Detect which cell encompasses the target text, then output its (x, y) center coordinate. 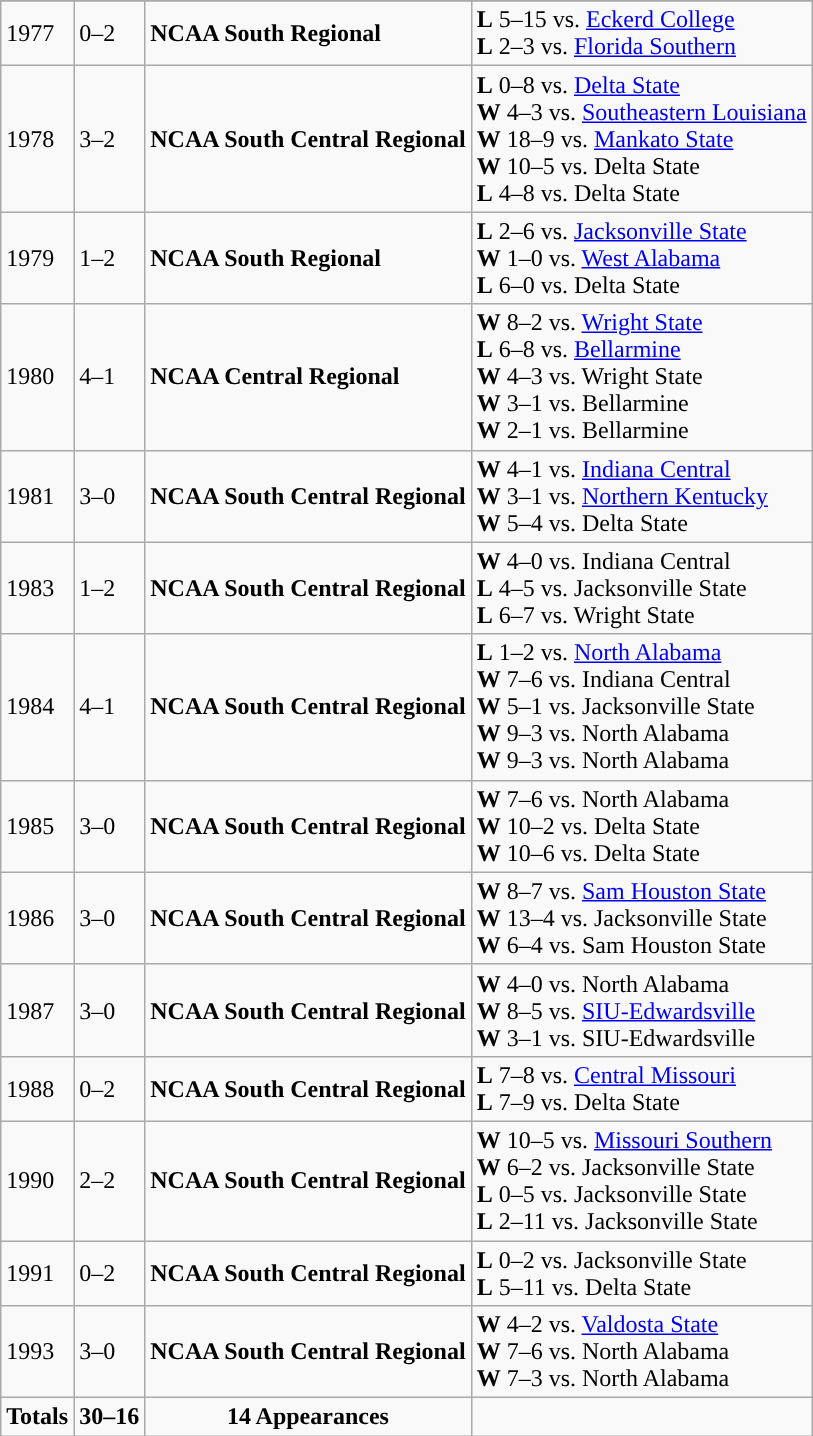
30–16 (110, 1417)
L 5–15 vs. Eckerd CollegeL 2–3 vs. Florida Southern (642, 34)
1988 (38, 1088)
1977 (38, 34)
W 7–6 vs. North AlabamaW 10–2 vs. Delta StateW 10–6 vs. Delta State (642, 826)
1979 (38, 258)
L 1–2 vs. North AlabamaW 7–6 vs. Indiana CentralW 5–1 vs. Jacksonville StateW 9–3 vs. North AlabamaW 9–3 vs. North Alabama (642, 707)
W 8–2 vs. Wright StateL 6–8 vs. BellarmineW 4–3 vs. Wright StateW 3–1 vs. BellarmineW 2–1 vs. Bellarmine (642, 377)
1981 (38, 496)
3–2 (110, 139)
1984 (38, 707)
1986 (38, 918)
2–2 (110, 1180)
NCAA Central Regional (308, 377)
W 4–2 vs. Valdosta StateW 7–6 vs. North AlabamaW 7–3 vs. North Alabama (642, 1352)
W 4–0 vs. Indiana CentralL 4–5 vs. Jacksonville StateL 6–7 vs. Wright State (642, 588)
1983 (38, 588)
1991 (38, 1272)
1985 (38, 826)
Totals (38, 1417)
1987 (38, 1010)
L 0–2 vs. Jacksonville StateL 5–11 vs. Delta State (642, 1272)
L 0–8 vs. Delta StateW 4–3 vs. Southeastern LouisianaW 18–9 vs. Mankato StateW 10–5 vs. Delta StateL 4–8 vs. Delta State (642, 139)
1993 (38, 1352)
W 4–0 vs. North AlabamaW 8–5 vs. SIU-EdwardsvilleW 3–1 vs. SIU-Edwardsville (642, 1010)
1980 (38, 377)
14 Appearances (308, 1417)
L 7–8 vs. Central MissouriL 7–9 vs. Delta State (642, 1088)
1990 (38, 1180)
W 10–5 vs. Missouri SouthernW 6–2 vs. Jacksonville StateL 0–5 vs. Jacksonville StateL 2–11 vs. Jacksonville State (642, 1180)
1978 (38, 139)
W 8–7 vs. Sam Houston StateW 13–4 vs. Jacksonville StateW 6–4 vs. Sam Houston State (642, 918)
L 2–6 vs. Jacksonville StateW 1–0 vs. West AlabamaL 6–0 vs. Delta State (642, 258)
W 4–1 vs. Indiana CentralW 3–1 vs. Northern KentuckyW 5–4 vs. Delta State (642, 496)
